Extract the [X, Y] coordinate from the center of the cell holding the provided text.  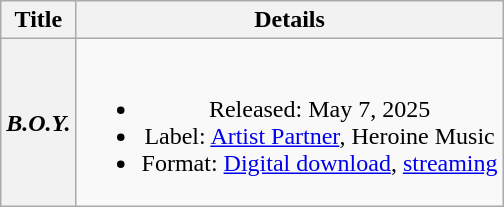
B.O.Y. [38, 122]
Title [38, 20]
Released: May 7, 2025Label: Artist Partner, Heroine MusicFormat: Digital download, streaming [290, 122]
Details [290, 20]
